Extract the [X, Y] coordinate from the center of the cell holding the provided text.  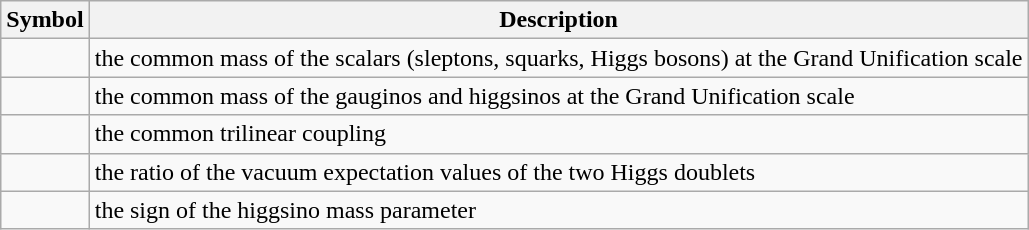
Description [558, 20]
Symbol [45, 20]
the sign of the higgsino mass parameter [558, 210]
the common mass of the gauginos and higgsinos at the Grand Unification scale [558, 96]
the common mass of the scalars (sleptons, squarks, Higgs bosons) at the Grand Unification scale [558, 58]
the common trilinear coupling [558, 134]
the ratio of the vacuum expectation values of the two Higgs doublets [558, 172]
